Provide the [x, y] coordinate of the cell's center where the given text is located.  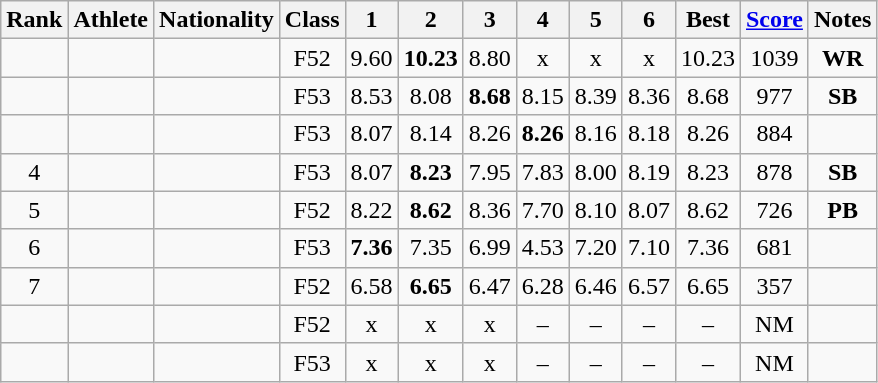
Nationality [217, 20]
7.35 [430, 248]
7.10 [648, 248]
WR [842, 58]
1039 [774, 58]
6.58 [372, 286]
7.83 [542, 172]
6.57 [648, 286]
Score [774, 20]
8.10 [596, 210]
8.14 [430, 134]
7 [34, 286]
6.28 [542, 286]
7.70 [542, 210]
Best [708, 20]
4.53 [542, 248]
8.53 [372, 96]
2 [430, 20]
7.20 [596, 248]
8.80 [490, 58]
6.99 [490, 248]
1 [372, 20]
8.16 [596, 134]
Notes [842, 20]
8.39 [596, 96]
8.00 [596, 172]
8.08 [430, 96]
8.18 [648, 134]
Athlete [111, 20]
PB [842, 210]
8.22 [372, 210]
726 [774, 210]
6.47 [490, 286]
9.60 [372, 58]
7.95 [490, 172]
977 [774, 96]
681 [774, 248]
6.46 [596, 286]
Rank [34, 20]
884 [774, 134]
Class [312, 20]
357 [774, 286]
3 [490, 20]
8.15 [542, 96]
8.19 [648, 172]
878 [774, 172]
